From the cell containing the given text, extract its center point as [x, y] coordinate. 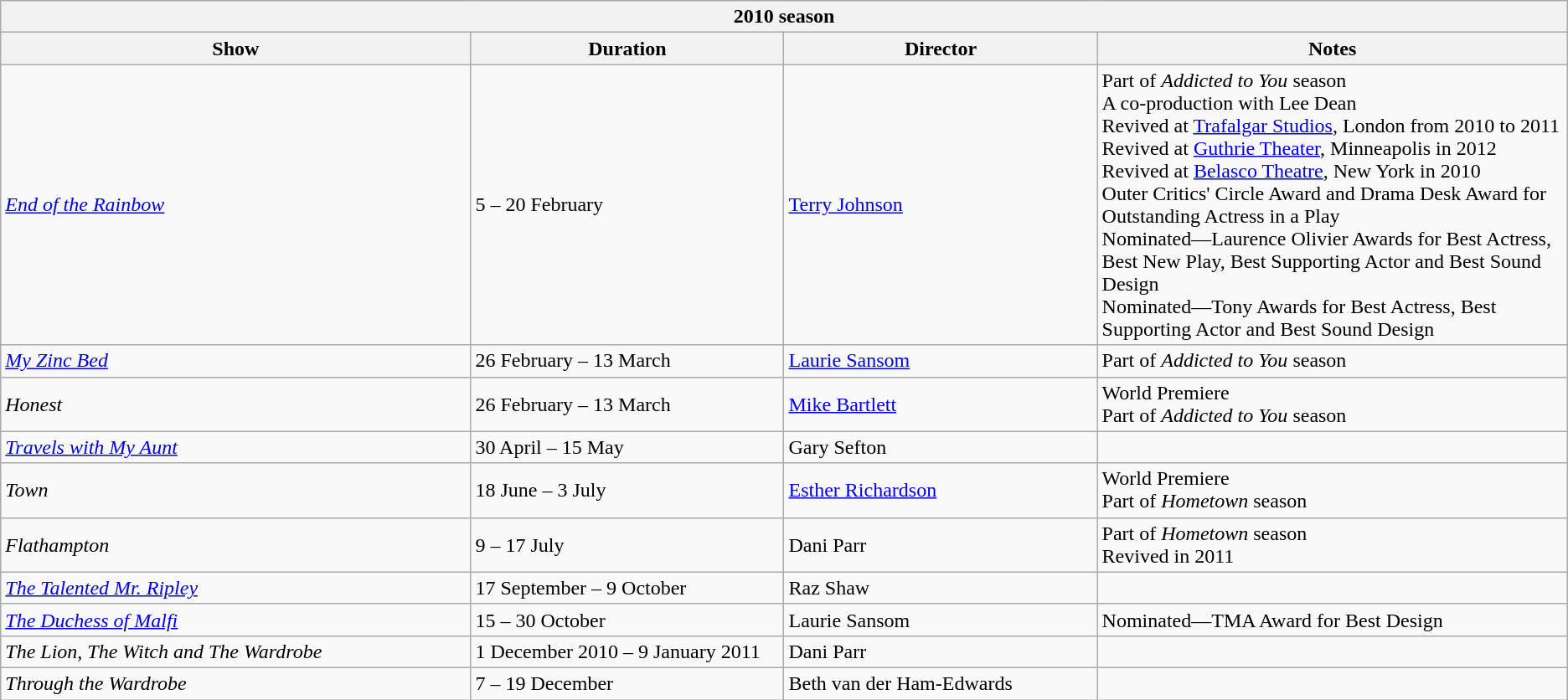
Notes [1332, 49]
17 September – 9 October [627, 588]
Gary Sefton [941, 447]
Part of Addicted to You season [1332, 361]
World PremierePart of Addicted to You season [1332, 404]
The Lion, The Witch and The Wardrobe [236, 651]
7 – 19 December [627, 683]
World PremierePart of Hometown season [1332, 491]
9 – 17 July [627, 544]
Beth van der Ham-Edwards [941, 683]
Director [941, 49]
15 – 30 October [627, 620]
30 April – 15 May [627, 447]
The Talented Mr. Ripley [236, 588]
18 June – 3 July [627, 491]
Mike Bartlett [941, 404]
Part of Hometown seasonRevived in 2011 [1332, 544]
1 December 2010 – 9 January 2011 [627, 651]
Esther Richardson [941, 491]
My Zinc Bed [236, 361]
5 – 20 February [627, 204]
Honest [236, 404]
Terry Johnson [941, 204]
2010 season [784, 17]
End of the Rainbow [236, 204]
Duration [627, 49]
Show [236, 49]
Flathampton [236, 544]
Travels with My Aunt [236, 447]
Town [236, 491]
Nominated—TMA Award for Best Design [1332, 620]
Through the Wardrobe [236, 683]
The Duchess of Malfi [236, 620]
Raz Shaw [941, 588]
